Detect which cell encompasses the target text, then output its (X, Y) center coordinate. 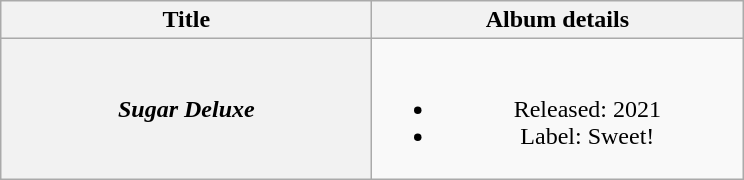
Album details (558, 20)
Released: 2021Label: Sweet! (558, 109)
Sugar Deluxe (186, 109)
Title (186, 20)
